From the cell containing the given text, extract its center point as [x, y] coordinate. 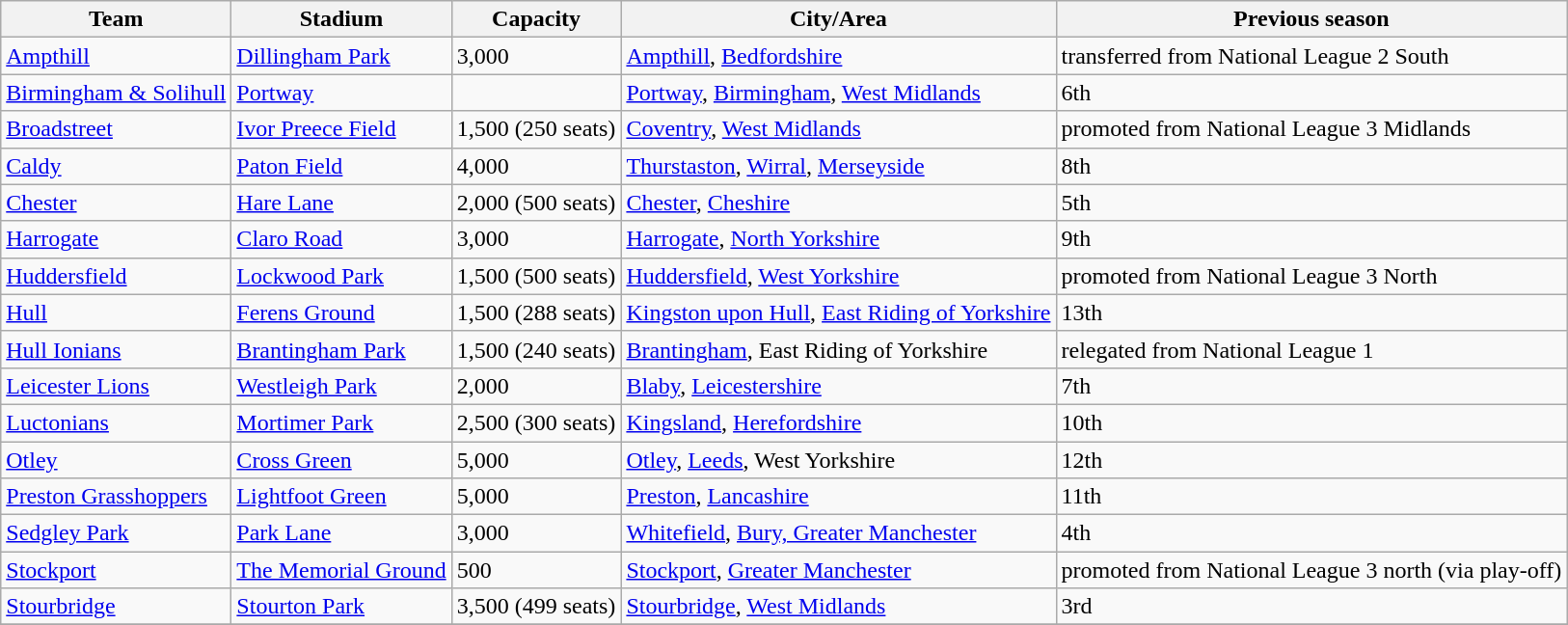
Huddersfield, West Yorkshire [839, 276]
Stockport [116, 570]
Harrogate, North Yorkshire [839, 239]
Stourbridge, West Midlands [839, 607]
Lockwood Park [341, 276]
Paton Field [341, 166]
promoted from National League 3 North [1311, 276]
Capacity [536, 19]
Claro Road [341, 239]
relegated from National League 1 [1311, 349]
4,000 [536, 166]
7th [1311, 386]
9th [1311, 239]
500 [536, 570]
5th [1311, 203]
Harrogate [116, 239]
Luctonians [116, 422]
Stadium [341, 19]
4th [1311, 533]
11th [1311, 497]
Huddersfield [116, 276]
1,500 (500 seats) [536, 276]
Team [116, 19]
Otley, Leeds, West Yorkshire [839, 460]
Ampthill, Bedfordshire [839, 56]
Thurstaston, Wirral, Merseyside [839, 166]
Birmingham & Solihull [116, 93]
Otley [116, 460]
Chester, Cheshire [839, 203]
Dillingham Park [341, 56]
Stourbridge [116, 607]
promoted from National League 3 north (via play-off) [1311, 570]
8th [1311, 166]
Hull [116, 312]
Hull Ionians [116, 349]
13th [1311, 312]
Preston, Lancashire [839, 497]
Coventry, West Midlands [839, 129]
10th [1311, 422]
Chester [116, 203]
Previous season [1311, 19]
Lightfoot Green [341, 497]
Sedgley Park [116, 533]
Portway, Birmingham, West Midlands [839, 93]
Cross Green [341, 460]
Westleigh Park [341, 386]
Park Lane [341, 533]
Whitefield, Bury, Greater Manchester [839, 533]
The Memorial Ground [341, 570]
6th [1311, 93]
Caldy [116, 166]
Stockport, Greater Manchester [839, 570]
2,000 (500 seats) [536, 203]
Blaby, Leicestershire [839, 386]
1,500 (240 seats) [536, 349]
12th [1311, 460]
3rd [1311, 607]
Preston Grasshoppers [116, 497]
Portway [341, 93]
transferred from National League 2 South [1311, 56]
Kingston upon Hull, East Riding of Yorkshire [839, 312]
Ivor Preece Field [341, 129]
Brantingham Park [341, 349]
1,500 (250 seats) [536, 129]
2,500 (300 seats) [536, 422]
Leicester Lions [116, 386]
promoted from National League 3 Midlands [1311, 129]
Stourton Park [341, 607]
Brantingham, East Riding of Yorkshire [839, 349]
Ferens Ground [341, 312]
Mortimer Park [341, 422]
3,500 (499 seats) [536, 607]
2,000 [536, 386]
Broadstreet [116, 129]
Kingsland, Herefordshire [839, 422]
1,500 (288 seats) [536, 312]
City/Area [839, 19]
Ampthill [116, 56]
Hare Lane [341, 203]
